Provide the [x, y] coordinate of the cell's center where the given text is located.  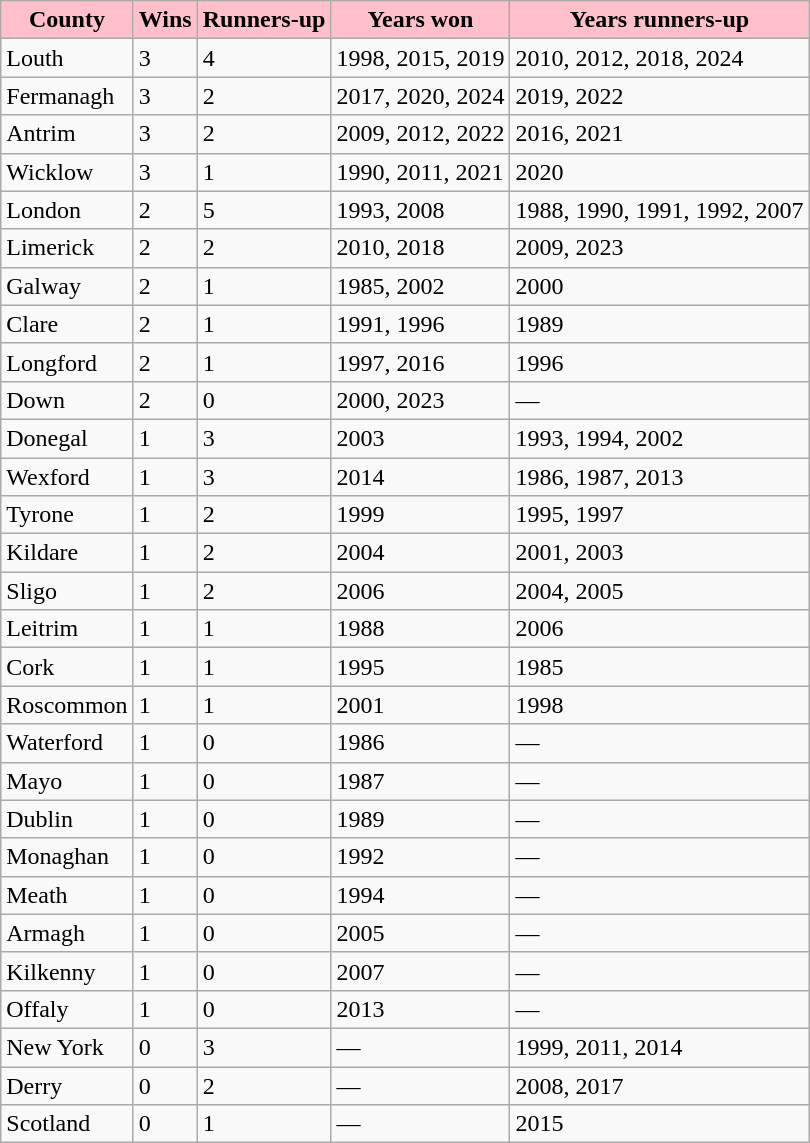
2017, 2020, 2024 [420, 96]
Antrim [67, 134]
2010, 2018 [420, 248]
1996 [660, 362]
2009, 2012, 2022 [420, 134]
1985, 2002 [420, 286]
Years runners-up [660, 20]
2013 [420, 1009]
1985 [660, 667]
2020 [660, 172]
1993, 2008 [420, 210]
Kilkenny [67, 971]
2004, 2005 [660, 591]
1986 [420, 743]
Wins [165, 20]
Down [67, 400]
1994 [420, 895]
Years won [420, 20]
Meath [67, 895]
1990, 2011, 2021 [420, 172]
Leitrim [67, 629]
2001, 2003 [660, 553]
5 [264, 210]
Mayo [67, 781]
Clare [67, 324]
New York [67, 1047]
1992 [420, 857]
1988 [420, 629]
London [67, 210]
Scotland [67, 1124]
2008, 2017 [660, 1085]
Cork [67, 667]
2010, 2012, 2018, 2024 [660, 58]
1995 [420, 667]
1986, 1987, 2013 [660, 477]
Armagh [67, 933]
1995, 1997 [660, 515]
Roscommon [67, 705]
2005 [420, 933]
Fermanagh [67, 96]
Waterford [67, 743]
Limerick [67, 248]
2009, 2023 [660, 248]
2000, 2023 [420, 400]
2004 [420, 553]
1987 [420, 781]
1998 [660, 705]
2001 [420, 705]
Longford [67, 362]
2007 [420, 971]
1993, 1994, 2002 [660, 438]
Donegal [67, 438]
Runners-up [264, 20]
Galway [67, 286]
1991, 1996 [420, 324]
1988, 1990, 1991, 1992, 2007 [660, 210]
Tyrone [67, 515]
2014 [420, 477]
4 [264, 58]
Louth [67, 58]
Monaghan [67, 857]
1997, 2016 [420, 362]
Derry [67, 1085]
2016, 2021 [660, 134]
2003 [420, 438]
Sligo [67, 591]
Dublin [67, 819]
Kildare [67, 553]
Wicklow [67, 172]
Wexford [67, 477]
2019, 2022 [660, 96]
1998, 2015, 2019 [420, 58]
1999 [420, 515]
Offaly [67, 1009]
2000 [660, 286]
2015 [660, 1124]
County [67, 20]
1999, 2011, 2014 [660, 1047]
